Return [x, y] of the center of cell containing provided text 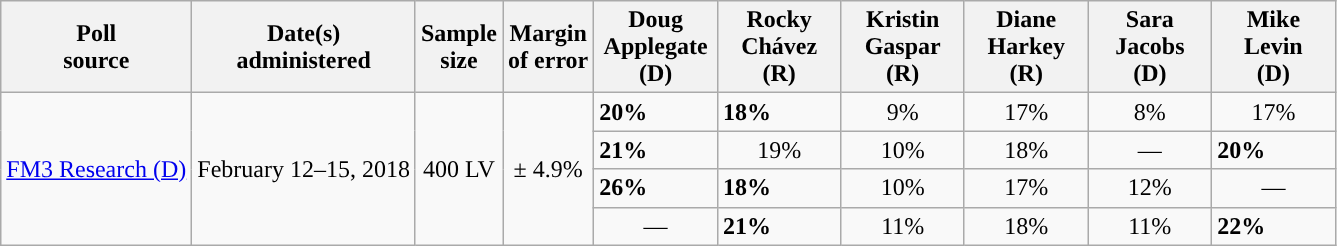
Date(s)administered [304, 47]
Samplesize [458, 47]
26% [656, 188]
Marginof error [548, 47]
DianeHarkey(R) [1026, 47]
Pollsource [96, 47]
RockyChávez(R) [779, 47]
19% [779, 150]
February 12–15, 2018 [304, 169]
12% [1150, 188]
MikeLevin(D) [1274, 47]
22% [1274, 226]
SaraJacobs(D) [1150, 47]
FM3 Research (D) [96, 169]
8% [1150, 112]
KristinGaspar(R) [903, 47]
DougApplegate(D) [656, 47]
± 4.9% [548, 169]
9% [903, 112]
400 LV [458, 169]
